Return (X, Y) of the center of cell containing provided text 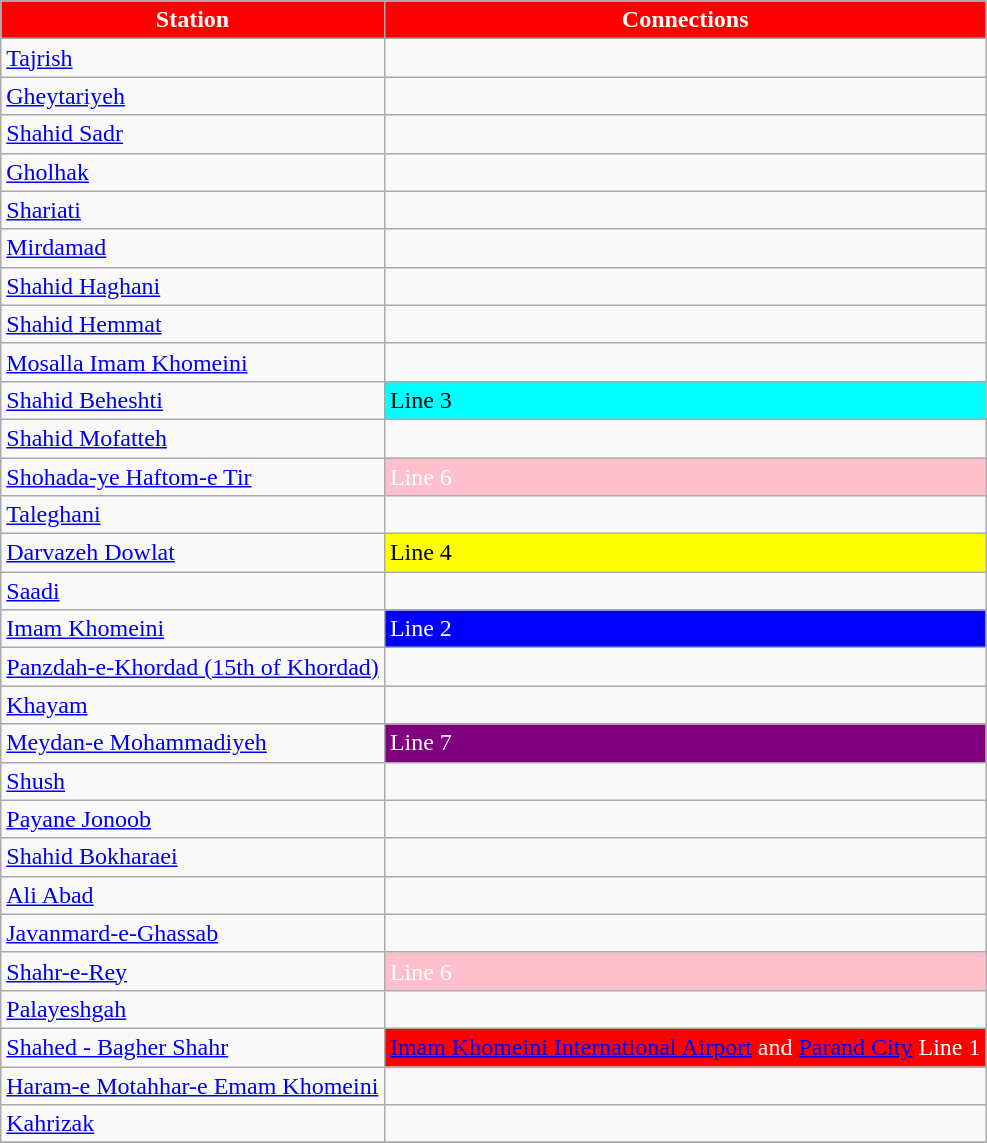
Line 7 (685, 743)
Shahr-e-Rey (193, 971)
Line 2 (685, 629)
Panzdah-e-Khordad (15th of Khordad) (193, 667)
Gholhak (193, 172)
Connections (685, 20)
Javanmard-e-Ghassab (193, 933)
Shohada-ye Haftom-e Tir (193, 477)
Shahid Beheshti (193, 400)
Haram-e Motahhar-e Emam Khomeini (193, 1085)
Shahed - Bagher Shahr (193, 1047)
Mirdamad (193, 248)
Line 3 (685, 400)
Tajrish (193, 58)
Mosalla Imam Khomeini (193, 362)
Line 4 (685, 553)
Gheytariyeh (193, 96)
Shahid Sadr (193, 134)
Khayam (193, 705)
Meydan-e Mohammadiyeh (193, 743)
Shahid Hemmat (193, 324)
Shariati (193, 210)
Imam Khomeini International Airport and Parand City Line 1 (685, 1047)
Saadi (193, 591)
Shahid Mofatteh (193, 438)
Shahid Bokharaei (193, 857)
Kahrizak (193, 1124)
Shush (193, 781)
Taleghani (193, 515)
Imam Khomeini (193, 629)
Station (193, 20)
Ali Abad (193, 895)
Payane Jonoob (193, 819)
Palayeshgah (193, 1009)
Darvazeh Dowlat (193, 553)
Shahid Haghani (193, 286)
